Scan for the cell matching the given text and deliver its (X, Y) coordinate at center. 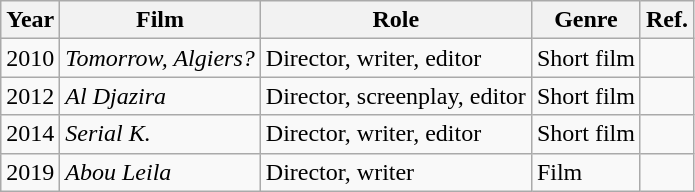
Ref. (666, 20)
Tomorrow, Algiers? (160, 58)
Year (30, 20)
Abou Leila (160, 172)
2014 (30, 134)
Role (396, 20)
2019 (30, 172)
Director, screenplay, editor (396, 96)
Serial K. (160, 134)
2012 (30, 96)
Genre (586, 20)
2010 (30, 58)
Director, writer (396, 172)
Al Djazira (160, 96)
